From the cell containing the given text, extract its center point as [x, y] coordinate. 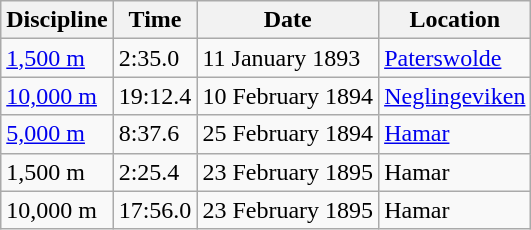
2:25.4 [155, 172]
19:12.4 [155, 96]
25 February 1894 [288, 134]
8:37.6 [155, 134]
17:56.0 [155, 210]
Discipline [57, 20]
Time [155, 20]
Date [288, 20]
Neglingeviken [455, 96]
10 February 1894 [288, 96]
Paterswolde [455, 58]
11 January 1893 [288, 58]
2:35.0 [155, 58]
5,000 m [57, 134]
Location [455, 20]
